From the cell containing the given text, extract its center point as (X, Y) coordinate. 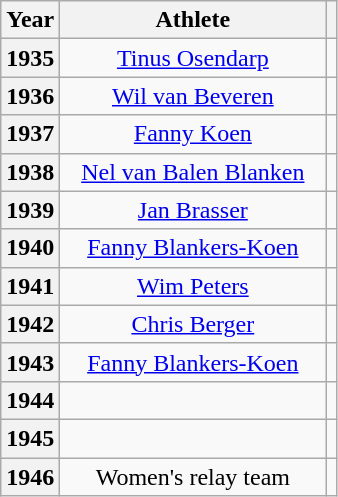
1941 (30, 286)
Jan Brasser (193, 210)
1938 (30, 172)
1939 (30, 210)
1936 (30, 96)
Athlete (193, 20)
Nel van Balen Blanken (193, 172)
Women's relay team (193, 477)
1946 (30, 477)
Wim Peters (193, 286)
1937 (30, 134)
Wil van Beveren (193, 96)
Tinus Osendarp (193, 58)
1940 (30, 248)
Year (30, 20)
1945 (30, 438)
Fanny Koen (193, 134)
1935 (30, 58)
1944 (30, 400)
1942 (30, 324)
Chris Berger (193, 324)
1943 (30, 362)
